Scan for the cell matching the given text and deliver its (x, y) coordinate at center. 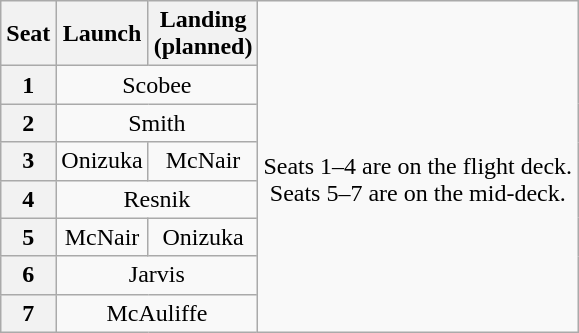
5 (28, 237)
Launch (102, 34)
Smith (157, 123)
Scobee (157, 85)
McAuliffe (157, 313)
6 (28, 275)
4 (28, 199)
2 (28, 123)
Landing(planned) (203, 34)
Resnik (157, 199)
7 (28, 313)
Seats 1–4 are on the flight deck.Seats 5–7 are on the mid-deck. (418, 167)
Jarvis (157, 275)
1 (28, 85)
3 (28, 161)
Seat (28, 34)
